Search for the cell housing the specified text and yield its [X, Y] center coordinate. 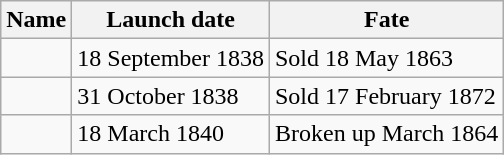
Sold 17 February 1872 [386, 96]
31 October 1838 [171, 96]
18 March 1840 [171, 134]
Fate [386, 20]
18 September 1838 [171, 58]
Launch date [171, 20]
Broken up March 1864 [386, 134]
Sold 18 May 1863 [386, 58]
Name [36, 20]
